Find where the given text appears and provide that cell's center as [x, y] coordinate. 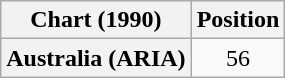
Australia (ARIA) [96, 58]
Chart (1990) [96, 20]
Position [238, 20]
56 [238, 58]
